Output the (X, Y) coordinate of the center of the cell containing the given text.  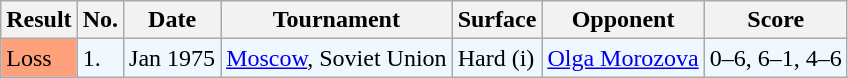
Tournament (337, 20)
Loss (39, 58)
0–6, 6–1, 4–6 (776, 58)
Result (39, 20)
1. (100, 58)
Olga Morozova (623, 58)
Date (172, 20)
Score (776, 20)
Hard (i) (497, 58)
No. (100, 20)
Opponent (623, 20)
Surface (497, 20)
Jan 1975 (172, 58)
Moscow, Soviet Union (337, 58)
